Search for the cell housing the specified text and yield its [X, Y] center coordinate. 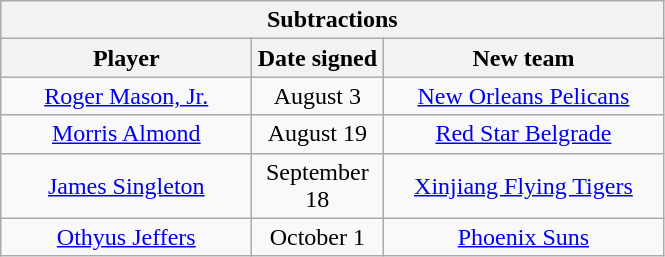
Othyus Jeffers [126, 237]
August 19 [318, 134]
Red Star Belgrade [524, 134]
September 18 [318, 186]
New Orleans Pelicans [524, 96]
New team [524, 58]
Phoenix Suns [524, 237]
Player [126, 58]
August 3 [318, 96]
Subtractions [332, 20]
October 1 [318, 237]
Xinjiang Flying Tigers [524, 186]
Morris Almond [126, 134]
James Singleton [126, 186]
Roger Mason, Jr. [126, 96]
Date signed [318, 58]
